Extract the (X, Y) coordinate from the center of the cell holding the provided text.  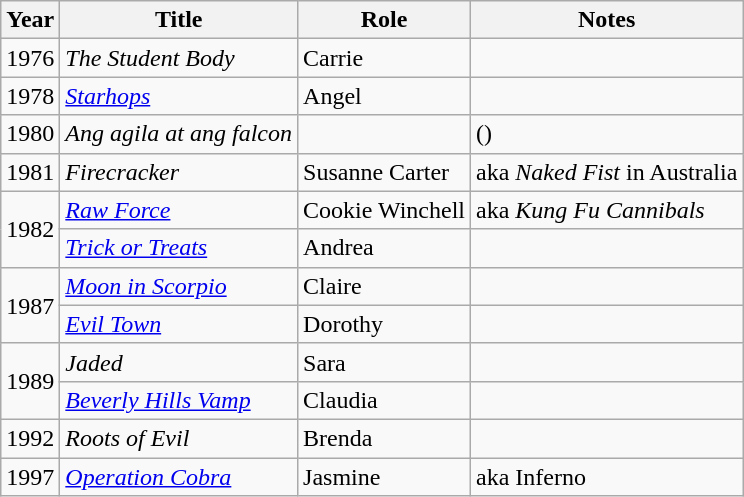
Susanne Carter (384, 172)
Andrea (384, 248)
1981 (30, 172)
Year (30, 20)
1992 (30, 438)
Carrie (384, 58)
Starhops (179, 96)
Trick or Treats (179, 248)
aka Kung Fu Cannibals (607, 210)
1976 (30, 58)
() (607, 134)
aka Inferno (607, 477)
Evil Town (179, 324)
Claudia (384, 400)
Role (384, 20)
Operation Cobra (179, 477)
1980 (30, 134)
Cookie Winchell (384, 210)
Title (179, 20)
Brenda (384, 438)
aka Naked Fist in Australia (607, 172)
1978 (30, 96)
1982 (30, 229)
1997 (30, 477)
Sara (384, 362)
Notes (607, 20)
Moon in Scorpio (179, 286)
1987 (30, 305)
Raw Force (179, 210)
The Student Body (179, 58)
Claire (384, 286)
Dorothy (384, 324)
Firecracker (179, 172)
Jasmine (384, 477)
Ang agila at ang falcon (179, 134)
Angel (384, 96)
Jaded (179, 362)
Beverly Hills Vamp (179, 400)
Roots of Evil (179, 438)
1989 (30, 381)
